Provide the (X, Y) coordinate of the cell's center where the given text is located.  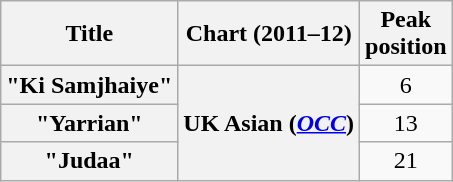
13 (406, 123)
"Yarrian" (90, 123)
"Ki Samjhaiye" (90, 85)
"Judaa" (90, 161)
21 (406, 161)
UK Asian (OCC) (269, 123)
Title (90, 34)
Chart (2011–12) (269, 34)
Peakposition (406, 34)
6 (406, 85)
